Find where the given text appears and provide that cell's center as [x, y] coordinate. 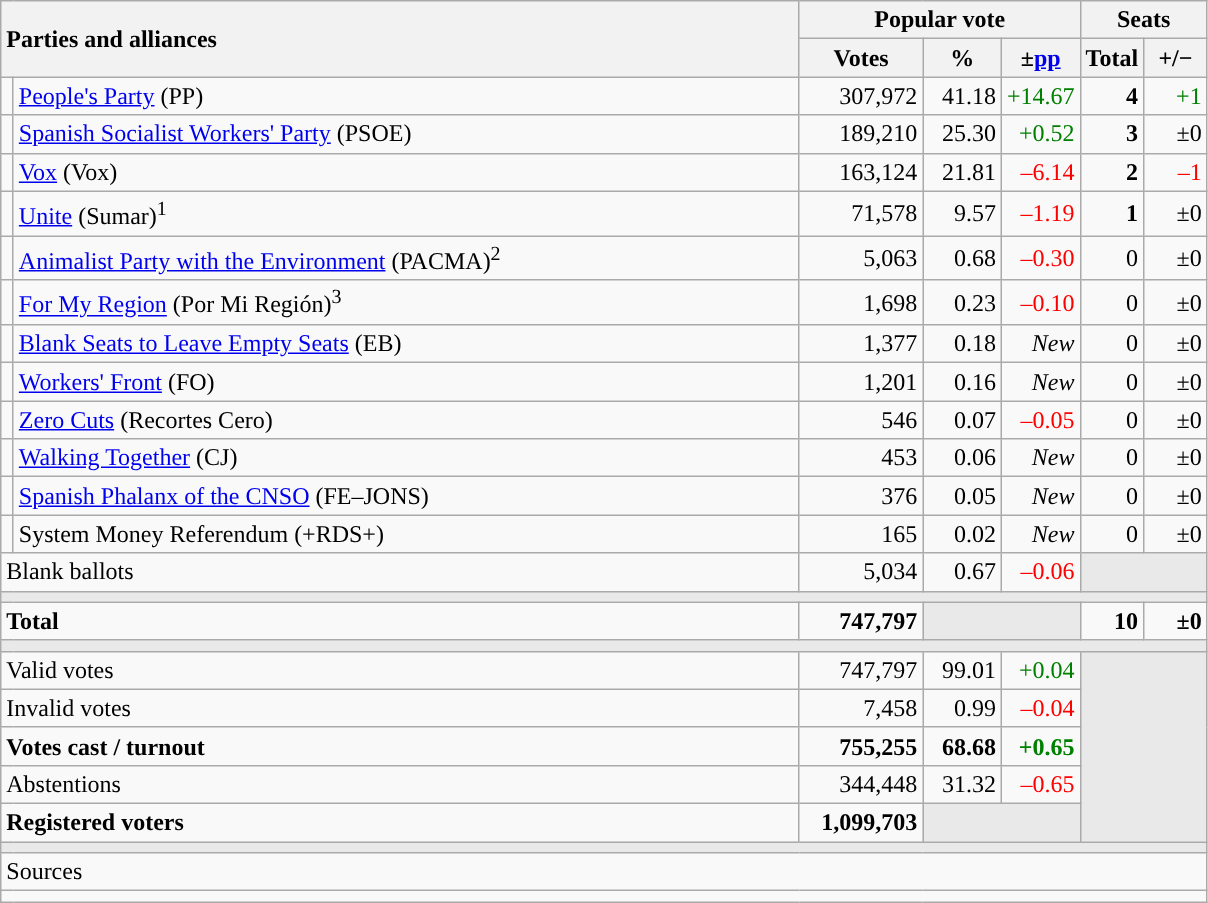
0.06 [962, 458]
–0.10 [1040, 302]
41.18 [962, 96]
0.68 [962, 258]
Spanish Socialist Workers' Party (PSOE) [406, 134]
For My Region (Por Mi Región)3 [406, 302]
Blank Seats to Leave Empty Seats (EB) [406, 344]
7,458 [861, 708]
307,972 [861, 96]
–0.65 [1040, 785]
1,201 [861, 382]
Workers' Front (FO) [406, 382]
1,377 [861, 344]
10 [1112, 621]
1,698 [861, 302]
2 [1112, 172]
755,255 [861, 746]
31.32 [962, 785]
–0.04 [1040, 708]
+1 [1176, 96]
163,124 [861, 172]
165 [861, 534]
Votes [861, 58]
453 [861, 458]
0.99 [962, 708]
344,448 [861, 785]
Walking Together (CJ) [406, 458]
0.07 [962, 420]
System Money Referendum (+RDS+) [406, 534]
0.16 [962, 382]
0.18 [962, 344]
3 [1112, 134]
–0.30 [1040, 258]
0.05 [962, 496]
–1 [1176, 172]
±pp [1040, 58]
376 [861, 496]
Seats [1144, 20]
Votes cast / turnout [400, 746]
+0.04 [1040, 670]
% [962, 58]
Valid votes [400, 670]
Vox (Vox) [406, 172]
–0.06 [1040, 572]
Abstentions [400, 785]
Zero Cuts (Recortes Cero) [406, 420]
Unite (Sumar)1 [406, 214]
Registered voters [400, 823]
99.01 [962, 670]
+0.65 [1040, 746]
189,210 [861, 134]
5,063 [861, 258]
9.57 [962, 214]
1 [1112, 214]
0.02 [962, 534]
Sources [604, 872]
Parties and alliances [400, 39]
68.68 [962, 746]
1,099,703 [861, 823]
71,578 [861, 214]
–0.05 [1040, 420]
+/− [1176, 58]
Animalist Party with the Environment (PACMA)2 [406, 258]
–6.14 [1040, 172]
25.30 [962, 134]
21.81 [962, 172]
0.23 [962, 302]
4 [1112, 96]
+14.67 [1040, 96]
–1.19 [1040, 214]
Blank ballots [400, 572]
Invalid votes [400, 708]
People's Party (PP) [406, 96]
5,034 [861, 572]
0.67 [962, 572]
+0.52 [1040, 134]
546 [861, 420]
Spanish Phalanx of the CNSO (FE–JONS) [406, 496]
Popular vote [940, 20]
